Return [X, Y] of the center of cell containing provided text 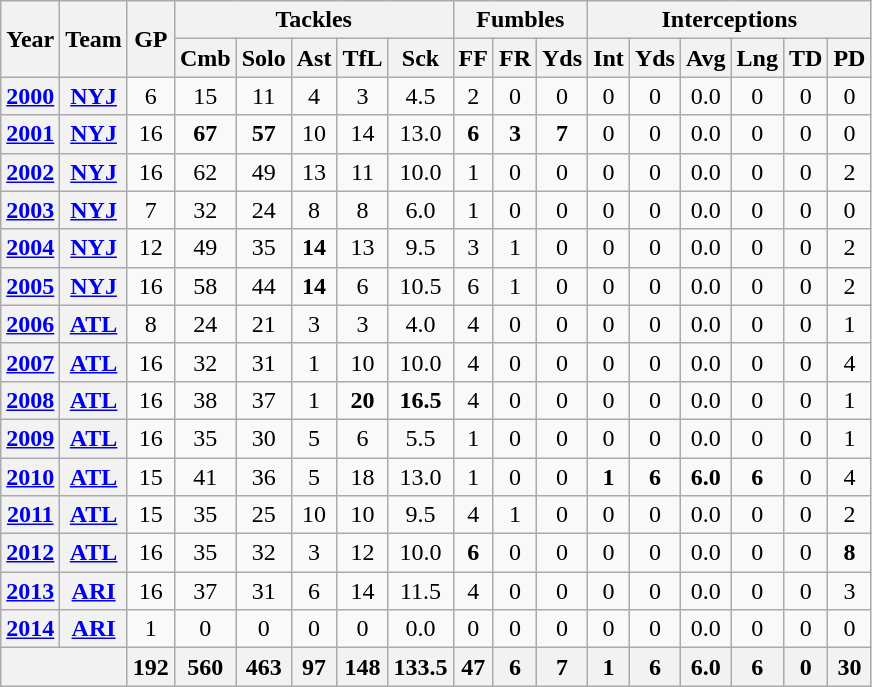
Lng [757, 58]
2009 [30, 438]
463 [264, 667]
47 [473, 667]
2005 [30, 286]
Team [94, 39]
97 [314, 667]
133.5 [420, 667]
Tackles [314, 20]
2000 [30, 96]
TfL [362, 58]
11.5 [420, 591]
25 [264, 515]
2014 [30, 629]
2007 [30, 362]
41 [205, 477]
62 [205, 172]
20 [362, 400]
192 [150, 667]
2001 [30, 134]
2011 [30, 515]
2013 [30, 591]
10.5 [420, 286]
67 [205, 134]
2012 [30, 553]
18 [362, 477]
21 [264, 324]
Solo [264, 58]
Avg [706, 58]
2004 [30, 248]
5.5 [420, 438]
GP [150, 39]
2003 [30, 210]
PD [850, 58]
2010 [30, 477]
2006 [30, 324]
2008 [30, 400]
36 [264, 477]
58 [205, 286]
560 [205, 667]
Cmb [205, 58]
2002 [30, 172]
4.0 [420, 324]
Year [30, 39]
57 [264, 134]
FF [473, 58]
Int [609, 58]
Interceptions [730, 20]
TD [805, 58]
Ast [314, 58]
16.5 [420, 400]
44 [264, 286]
FR [514, 58]
Sck [420, 58]
4.5 [420, 96]
148 [362, 667]
38 [205, 400]
Fumbles [520, 20]
